Provide the [x, y] coordinate of the cell's center where the given text is located.  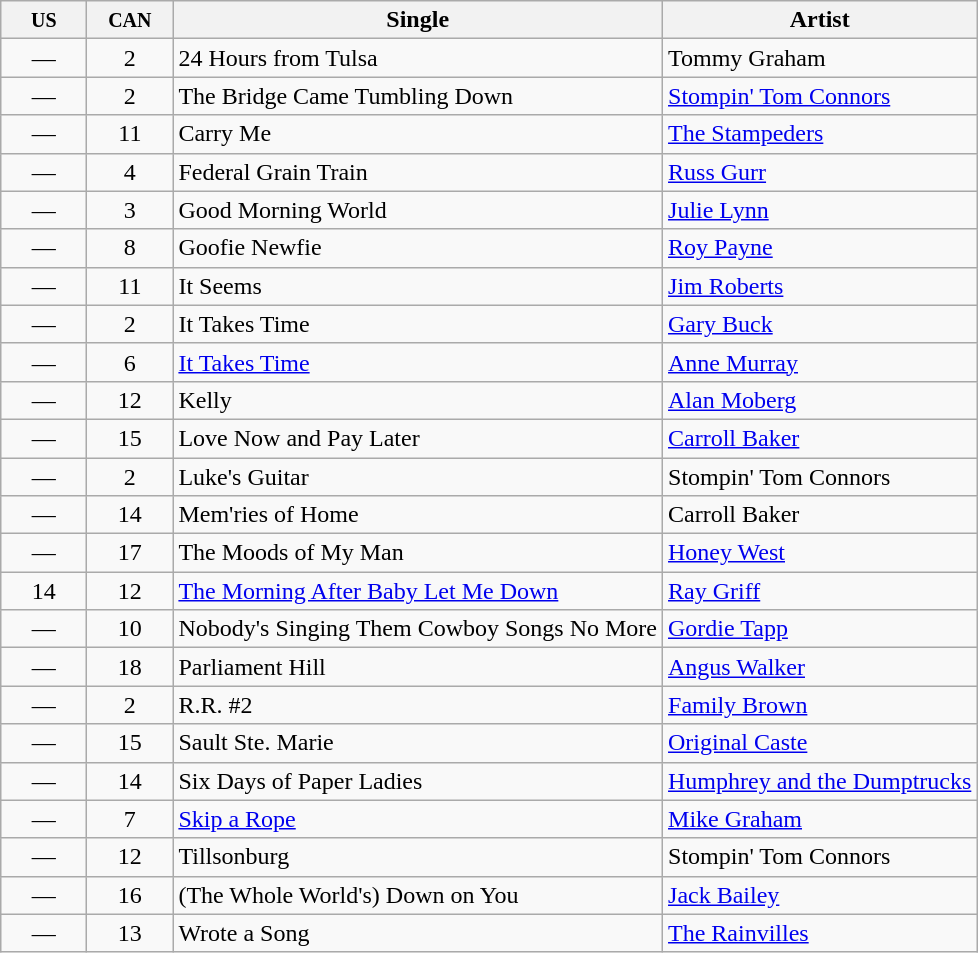
Mike Graham [820, 819]
Jim Roberts [820, 286]
US [44, 20]
17 [130, 553]
16 [130, 895]
Roy Payne [820, 248]
Goofie Newfie [418, 248]
Federal Grain Train [418, 172]
CAN [130, 20]
Gary Buck [820, 324]
Kelly [418, 400]
4 [130, 172]
(The Whole World's) Down on You [418, 895]
Skip a Rope [418, 819]
7 [130, 819]
The Rainvilles [820, 933]
Honey West [820, 553]
Family Brown [820, 705]
8 [130, 248]
24 Hours from Tulsa [418, 58]
Six Days of Paper Ladies [418, 781]
10 [130, 629]
The Bridge Came Tumbling Down [418, 96]
Angus Walker [820, 667]
It Seems [418, 286]
Love Now and Pay Later [418, 438]
Humphrey and the Dumptrucks [820, 781]
Artist [820, 20]
R.R. #2 [418, 705]
Single [418, 20]
13 [130, 933]
18 [130, 667]
Good Morning World [418, 210]
Russ Gurr [820, 172]
Julie Lynn [820, 210]
The Morning After Baby Let Me Down [418, 591]
Wrote a Song [418, 933]
Ray Griff [820, 591]
Carry Me [418, 134]
Luke's Guitar [418, 477]
Parliament Hill [418, 667]
Tillsonburg [418, 857]
Nobody's Singing Them Cowboy Songs No More [418, 629]
Alan Moberg [820, 400]
Tommy Graham [820, 58]
Sault Ste. Marie [418, 743]
6 [130, 362]
Gordie Tapp [820, 629]
Mem'ries of Home [418, 515]
The Stampeders [820, 134]
Anne Murray [820, 362]
The Moods of My Man [418, 553]
Original Caste [820, 743]
Jack Bailey [820, 895]
3 [130, 210]
